Return [X, Y] of the center of cell containing provided text 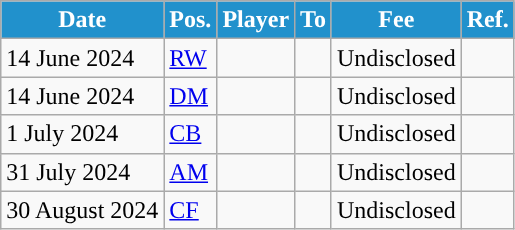
CB [190, 134]
Player [256, 20]
Pos. [190, 20]
Ref. [488, 20]
To [314, 20]
Date [82, 20]
31 July 2024 [82, 172]
Fee [396, 20]
AM [190, 172]
DM [190, 96]
CF [190, 210]
1 July 2024 [82, 134]
RW [190, 58]
30 August 2024 [82, 210]
